For the text-containing cell, return its midpoint in (x, y) coordinate format. 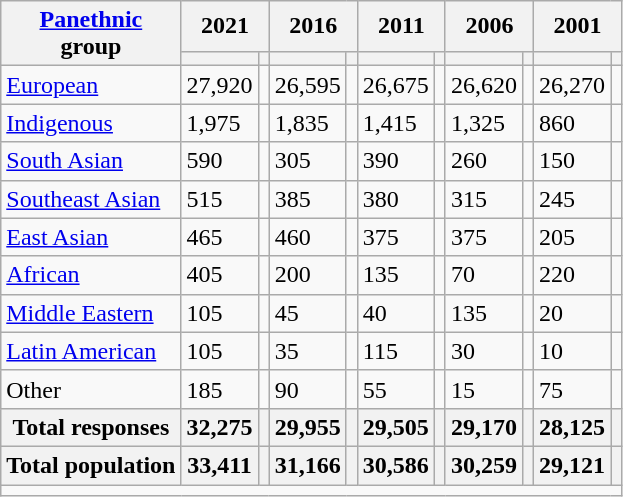
315 (484, 199)
45 (308, 313)
30 (484, 351)
20 (572, 313)
2016 (313, 26)
2001 (578, 26)
Total population (91, 465)
29,505 (396, 427)
Other (91, 389)
33,411 (220, 465)
465 (220, 237)
260 (484, 161)
30,586 (396, 465)
515 (220, 199)
2021 (225, 26)
30,259 (484, 465)
10 (572, 351)
31,166 (308, 465)
305 (308, 161)
35 (308, 351)
90 (308, 389)
1,325 (484, 123)
Panethnicgroup (91, 34)
200 (308, 275)
South Asian (91, 161)
Total responses (91, 427)
2011 (401, 26)
East Asian (91, 237)
220 (572, 275)
75 (572, 389)
29,170 (484, 427)
29,955 (308, 427)
1,975 (220, 123)
26,675 (396, 85)
Latin American (91, 351)
29,121 (572, 465)
26,595 (308, 85)
European (91, 85)
2006 (489, 26)
27,920 (220, 85)
390 (396, 161)
1,415 (396, 123)
40 (396, 313)
Middle Eastern (91, 313)
26,270 (572, 85)
860 (572, 123)
15 (484, 389)
55 (396, 389)
32,275 (220, 427)
Indigenous (91, 123)
115 (396, 351)
460 (308, 237)
African (91, 275)
590 (220, 161)
205 (572, 237)
70 (484, 275)
26,620 (484, 85)
185 (220, 389)
1,835 (308, 123)
28,125 (572, 427)
385 (308, 199)
Southeast Asian (91, 199)
405 (220, 275)
245 (572, 199)
380 (396, 199)
150 (572, 161)
